Capture the cell that displays the provided text and extract its [x, y] central coordinate. 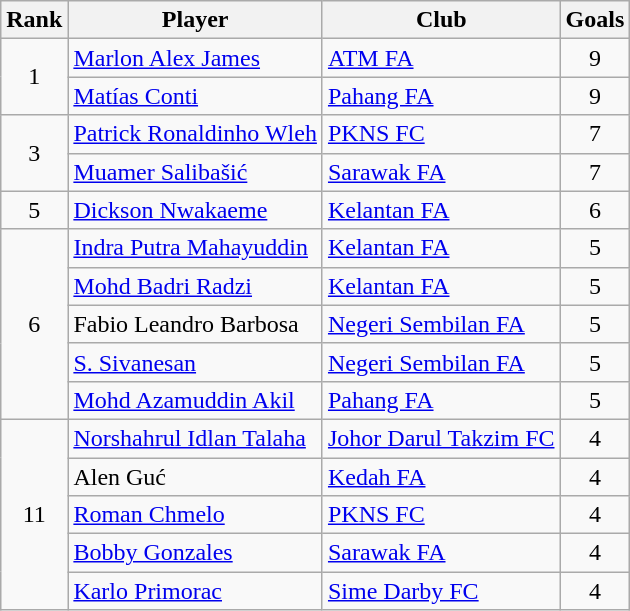
Fabio Leandro Barbosa [196, 324]
Mohd Azamuddin Akil [196, 400]
Club [441, 20]
Bobby Gonzales [196, 553]
Indra Putra Mahayuddin [196, 248]
Kedah FA [441, 477]
Player [196, 20]
Roman Chmelo [196, 515]
Norshahrul Idlan Talaha [196, 438]
Dickson Nwakaeme [196, 210]
Sime Darby FC [441, 591]
Goals [595, 20]
Patrick Ronaldinho Wleh [196, 134]
Rank [34, 20]
ATM FA [441, 58]
1 [34, 77]
Marlon Alex James [196, 58]
Muamer Salibašić [196, 172]
Johor Darul Takzim FC [441, 438]
Matías Conti [196, 96]
Alen Guć [196, 477]
Mohd Badri Radzi [196, 286]
S. Sivanesan [196, 362]
3 [34, 153]
Karlo Primorac [196, 591]
11 [34, 514]
